Search for the cell housing the specified text and yield its [X, Y] center coordinate. 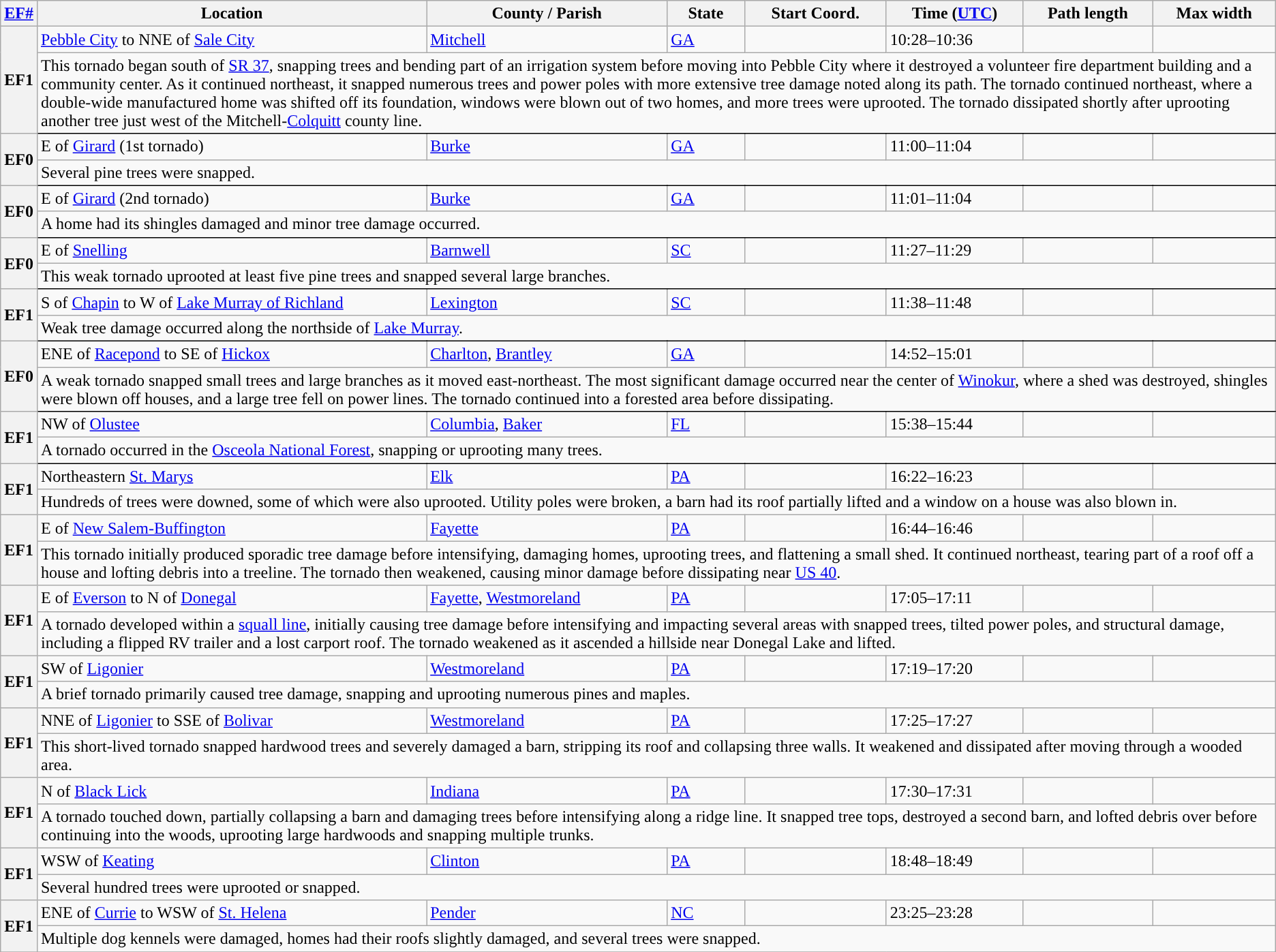
Weak tree damage occurred along the northside of Lake Murray. [656, 328]
E of New Salem-Buffington [232, 528]
E of Everson to N of Donegal [232, 598]
Time (UTC) [954, 14]
17:05–17:11 [954, 598]
SW of Ligonier [232, 669]
E of Girard (2nd tornado) [232, 198]
23:25–23:28 [954, 913]
A home had its shingles damaged and minor tree damage occurred. [656, 224]
Start Coord. [815, 14]
FL [706, 425]
10:28–10:36 [954, 40]
EF# [19, 14]
15:38–15:44 [954, 425]
Elk [547, 476]
ENE of Currie to WSW of St. Helena [232, 913]
Pender [547, 913]
Pebble City to NNE of Sale City [232, 40]
11:00–11:04 [954, 147]
Location [232, 14]
State [706, 14]
17:19–17:20 [954, 669]
Northeastern St. Marys [232, 476]
N of Black Lick [232, 790]
E of Snelling [232, 250]
E of Girard (1st tornado) [232, 147]
Columbia, Baker [547, 425]
17:25–17:27 [954, 720]
Path length [1088, 14]
Fayette [547, 528]
17:30–17:31 [954, 790]
A brief tornado primarily caused tree damage, snapping and uprooting numerous pines and maples. [656, 694]
14:52–15:01 [954, 354]
Multiple dog kennels were damaged, homes had their roofs slightly damaged, and several trees were snapped. [656, 939]
Max width [1214, 14]
11:01–11:04 [954, 198]
Several pine trees were snapped. [656, 172]
11:27–11:29 [954, 250]
Barnwell [547, 250]
A tornado occurred in the Osceola National Forest, snapping or uprooting many trees. [656, 450]
Fayette, Westmoreland [547, 598]
Charlton, Brantley [547, 354]
ENE of Racepond to SE of Hickox [232, 354]
11:38–11:48 [954, 302]
Mitchell [547, 40]
S of Chapin to W of Lake Murray of Richland [232, 302]
WSW of Keating [232, 861]
16:44–16:46 [954, 528]
NW of Olustee [232, 425]
16:22–16:23 [954, 476]
NC [706, 913]
County / Parish [547, 14]
Clinton [547, 861]
Several hundred trees were uprooted or snapped. [656, 887]
18:48–18:49 [954, 861]
Lexington [547, 302]
This weak tornado uprooted at least five pine trees and snapped several large branches. [656, 276]
NNE of Ligonier to SSE of Bolivar [232, 720]
Indiana [547, 790]
